Capture the cell that displays the provided text and extract its [x, y] central coordinate. 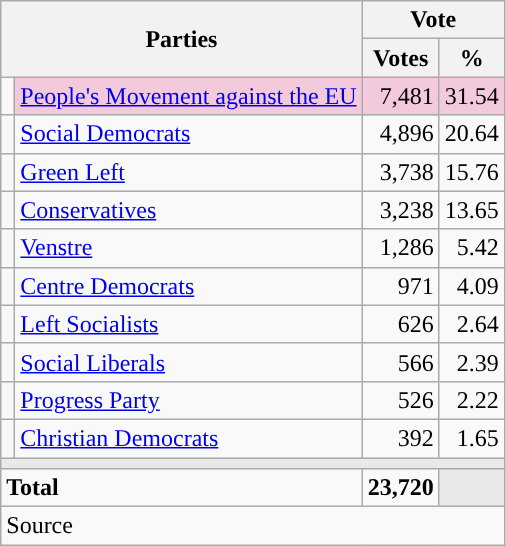
Total [182, 488]
13.65 [472, 210]
15.76 [472, 172]
Conservatives [188, 210]
971 [400, 286]
4,896 [400, 134]
2.22 [472, 400]
Votes [400, 58]
Social Democrats [188, 134]
Social Liberals [188, 362]
Vote [433, 20]
2.39 [472, 362]
Parties [182, 39]
566 [400, 362]
3,738 [400, 172]
7,481 [400, 96]
Venstre [188, 248]
20.64 [472, 134]
Left Socialists [188, 324]
Progress Party [188, 400]
392 [400, 438]
Christian Democrats [188, 438]
Green Left [188, 172]
People's Movement against the EU [188, 96]
23,720 [400, 488]
Centre Democrats [188, 286]
526 [400, 400]
% [472, 58]
1.65 [472, 438]
3,238 [400, 210]
4.09 [472, 286]
5.42 [472, 248]
2.64 [472, 324]
Source [253, 526]
31.54 [472, 96]
626 [400, 324]
1,286 [400, 248]
